Return the [X, Y] coordinate for the center point of the cell that contains the specified text.  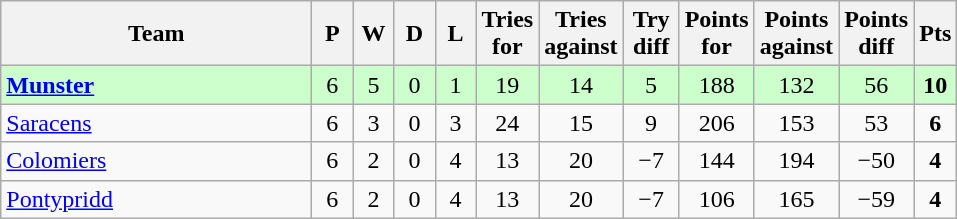
9 [651, 123]
1 [456, 85]
L [456, 34]
W [374, 34]
132 [796, 85]
Try diff [651, 34]
15 [581, 123]
D [414, 34]
−59 [876, 199]
188 [716, 85]
165 [796, 199]
Saracens [156, 123]
14 [581, 85]
Points against [796, 34]
Team [156, 34]
Tries for [508, 34]
Tries against [581, 34]
Pontypridd [156, 199]
Pts [936, 34]
Points for [716, 34]
194 [796, 161]
206 [716, 123]
106 [716, 199]
53 [876, 123]
19 [508, 85]
153 [796, 123]
P [332, 34]
10 [936, 85]
56 [876, 85]
−50 [876, 161]
Colomiers [156, 161]
Points diff [876, 34]
144 [716, 161]
24 [508, 123]
Munster [156, 85]
